Capture the cell that displays the provided text and extract its (x, y) central coordinate. 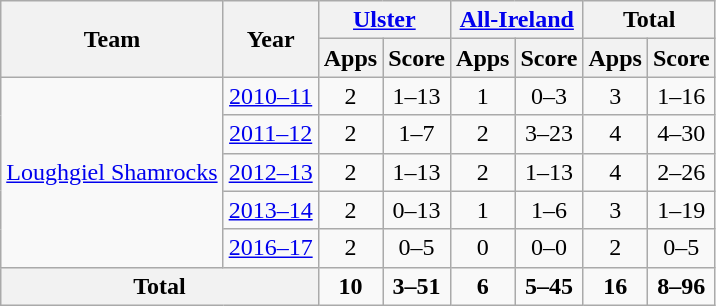
0–13 (417, 210)
0 (483, 248)
Year (270, 39)
2010–11 (270, 96)
2016–17 (270, 248)
6 (483, 286)
2011–12 (270, 134)
10 (350, 286)
3–23 (549, 134)
2–26 (681, 172)
0–0 (549, 248)
1–19 (681, 210)
Team (112, 39)
2012–13 (270, 172)
1–6 (549, 210)
Ulster (384, 20)
3–51 (417, 286)
All-Ireland (517, 20)
4–30 (681, 134)
2013–14 (270, 210)
1–16 (681, 96)
8–96 (681, 286)
0–3 (549, 96)
5–45 (549, 286)
16 (615, 286)
Loughgiel Shamrocks (112, 172)
1–7 (417, 134)
